Return the [X, Y] coordinate for the center point of the cell that contains the specified text.  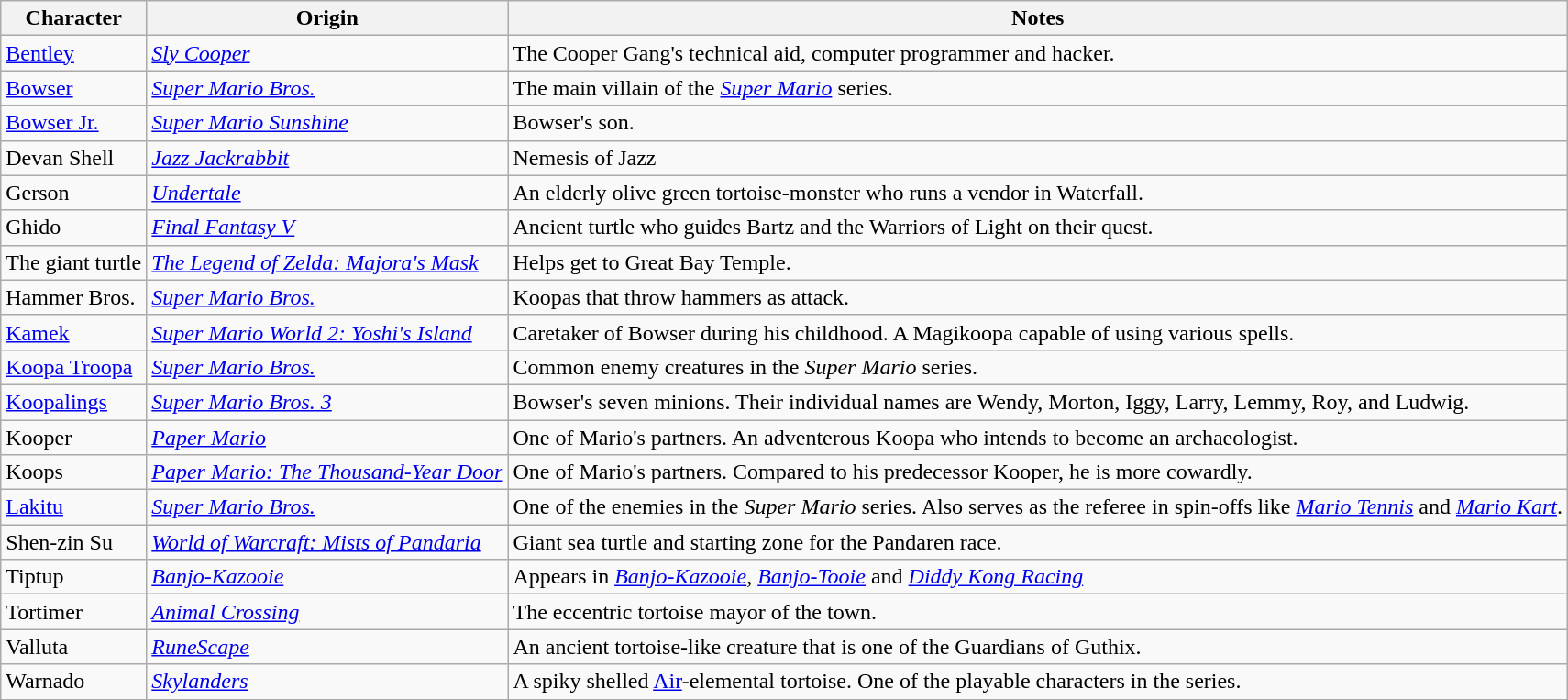
Warnado [73, 682]
Skylanders [327, 682]
Undertale [327, 193]
Koopa Troopa [73, 367]
The giant turtle [73, 262]
One of the enemies in the Super Mario series. Also serves as the referee in spin-offs like Mario Tennis and Mario Kart. [1038, 507]
Paper Mario [327, 438]
Lakitu [73, 507]
Bowser's seven minions. Their individual names are Wendy, Morton, Iggy, Larry, Lemmy, Roy, and Ludwig. [1038, 402]
Giant sea turtle and starting zone for the Pandaren race. [1038, 542]
Koopas that throw hammers as attack. [1038, 297]
Ancient turtle who guides Bartz and the Warriors of Light on their quest. [1038, 228]
Bowser Jr. [73, 123]
Kooper [73, 438]
Koops [73, 472]
Animal Crossing [327, 612]
Common enemy creatures in the Super Mario series. [1038, 367]
One of Mario's partners. An adventerous Koopa who intends to become an archaeologist. [1038, 438]
Koopalings [73, 402]
Character [73, 18]
The Legend of Zelda: Majora's Mask [327, 262]
The main villain of the Super Mario series. [1038, 88]
Tiptup [73, 577]
The Cooper Gang's technical aid, computer programmer and hacker. [1038, 53]
Sly Cooper [327, 53]
Super Mario Sunshine [327, 123]
Ghido [73, 228]
Jazz Jackrabbit [327, 158]
Notes [1038, 18]
Bowser's son. [1038, 123]
Nemesis of Jazz [1038, 158]
Tortimer [73, 612]
Shen-zin Su [73, 542]
Final Fantasy V [327, 228]
Kamek [73, 332]
Bowser [73, 88]
One of Mario's partners. Compared to his predecessor Kooper, he is more cowardly. [1038, 472]
An elderly olive green tortoise-monster who runs a vendor in Waterfall. [1038, 193]
Super Mario Bros. 3 [327, 402]
Super Mario World 2: Yoshi's Island [327, 332]
Paper Mario: The Thousand-Year Door [327, 472]
Helps get to Great Bay Temple. [1038, 262]
Gerson [73, 193]
Valluta [73, 647]
A spiky shelled Air-elemental tortoise. One of the playable characters in the series. [1038, 682]
Origin [327, 18]
RuneScape [327, 647]
World of Warcraft: Mists of Pandaria [327, 542]
The eccentric tortoise mayor of the town. [1038, 612]
Banjo-Kazooie [327, 577]
Appears in Banjo-Kazooie, Banjo-Tooie and Diddy Kong Racing [1038, 577]
Caretaker of Bowser during his childhood. A Magikoopa capable of using various spells. [1038, 332]
Devan Shell [73, 158]
Bentley [73, 53]
An ancient tortoise-like creature that is one of the Guardians of Guthix. [1038, 647]
Hammer Bros. [73, 297]
